Search for the cell housing the specified text and yield its (x, y) center coordinate. 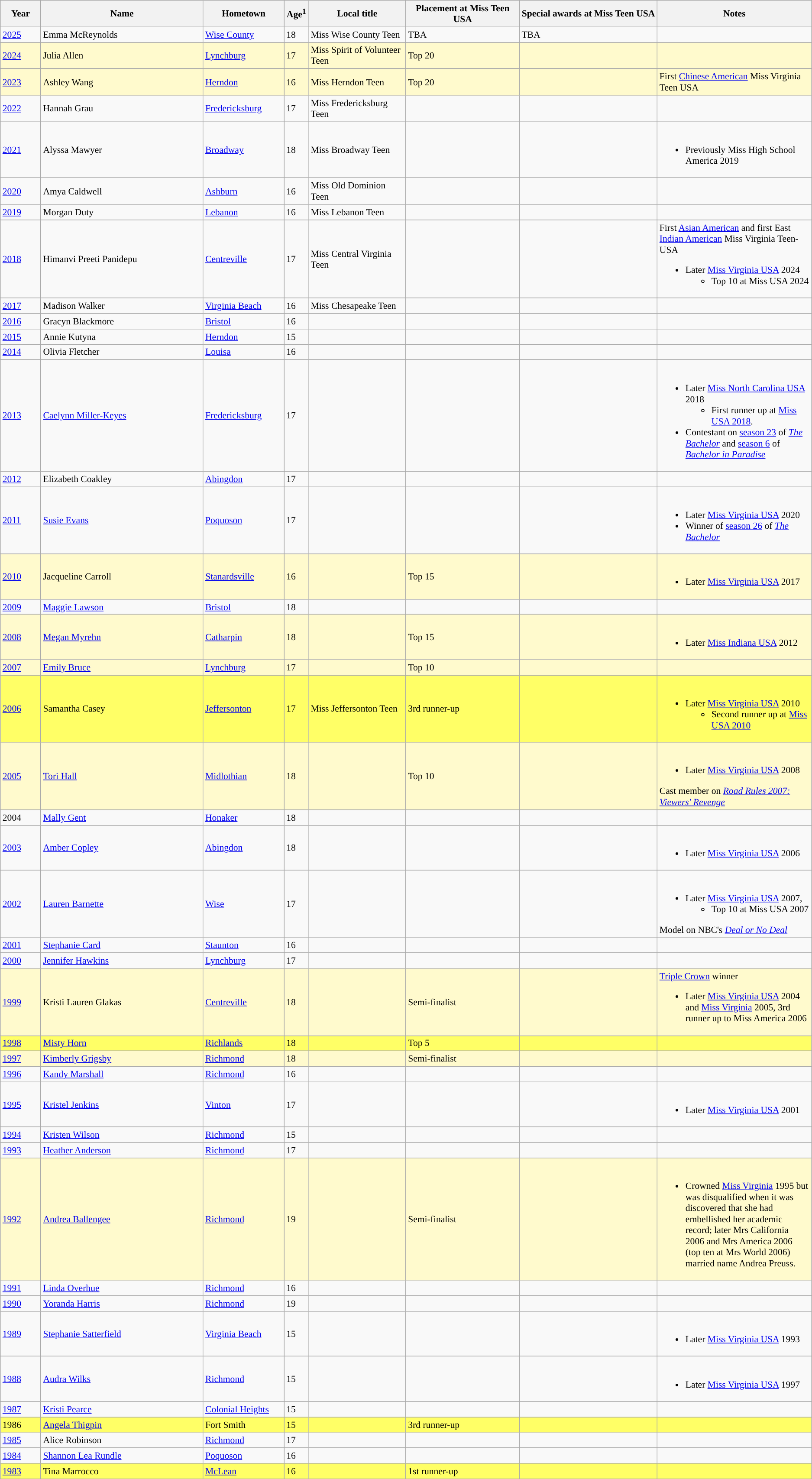
Miss Old Dominion Teen (357, 191)
Tori Hall (122, 776)
1988 (21, 1379)
1989 (21, 1334)
Elizabeth Coakley (122, 479)
Tina Marrocco (122, 1471)
2010 (21, 576)
1996 (21, 1074)
Wise County (243, 35)
2001 (21, 945)
Miss Herndon Teen (357, 82)
2013 (21, 416)
2014 (21, 352)
1995 (21, 1104)
2020 (21, 191)
Hannah Grau (122, 108)
Honaker (243, 818)
Stephanie Card (122, 945)
Miss Spirit of Volunteer Teen (357, 55)
2006 (21, 709)
1997 (21, 1059)
Ashburn (243, 191)
Stephanie Satterfield (122, 1334)
1998 (21, 1044)
Kandy Marshall (122, 1074)
Emma McReynolds (122, 35)
Olivia Fletcher (122, 352)
Miss Chesapeake Teen (357, 306)
Miss Broadway Teen (357, 150)
Annie Kutyna (122, 337)
1992 (21, 1220)
Miss Fredericksburg Teen (357, 108)
Later Miss Virginia USA 2017 (734, 576)
Fort Smith (243, 1425)
Previously Miss High School America 2019 (734, 150)
Morgan Duty (122, 212)
Susie Evans (122, 521)
Catharpin (243, 637)
Himanvi Preeti Panidepu (122, 259)
Special awards at Miss Teen USA (588, 14)
Later Miss Virginia USA 1993 (734, 1334)
Later Miss Virginia USA 2007,Top 10 at Miss USA 2007Model on NBC's Deal or No Deal (734, 904)
First Chinese American Miss Virginia Teen USA (734, 82)
Later Miss North Carolina USA 2018First runner up at Miss USA 2018.Contestant on season 23 of The Bachelor and season 6 of Bachelor in Paradise (734, 416)
Year (21, 14)
Later Miss Virginia USA 1997 (734, 1379)
2021 (21, 150)
1986 (21, 1425)
First Asian American and first East Indian American Miss Virginia Teen-USALater Miss Virginia USA 2024Top 10 at Miss USA 2024 (734, 259)
2002 (21, 904)
Kimberly Grigsby (122, 1059)
Name (122, 14)
Stanardsville (243, 576)
1st runner-up (463, 1471)
2003 (21, 848)
2023 (21, 82)
2004 (21, 818)
2009 (21, 607)
1990 (21, 1304)
2015 (21, 337)
Maggie Lawson (122, 607)
Heather Anderson (122, 1150)
Placement at Miss Teen USA (463, 14)
1991 (21, 1288)
Louisa (243, 352)
Notes (734, 14)
Alice Robinson (122, 1440)
2018 (21, 259)
Samantha Casey (122, 709)
Lebanon (243, 212)
McLean (243, 1471)
Later Miss Indiana USA 2012 (734, 637)
Emily Bruce (122, 668)
Jeffersonton (243, 709)
2011 (21, 521)
Kristi Pearce (122, 1410)
2022 (21, 108)
Alyssa Mawyer (122, 150)
Shannon Lea Rundle (122, 1456)
2016 (21, 321)
Miss Lebanon Teen (357, 212)
Andrea Ballengee (122, 1220)
1994 (21, 1135)
Staunton (243, 945)
Kristel Jenkins (122, 1104)
2017 (21, 306)
Caelynn Miller-Keyes (122, 416)
1984 (21, 1456)
Amya Caldwell (122, 191)
Gracyn Blackmore (122, 321)
1993 (21, 1150)
Later Miss Virginia USA 2010Second runner up at Miss USA 2010 (734, 709)
2019 (21, 212)
Megan Myrehn (122, 637)
Lauren Barnette (122, 904)
Age1 (296, 14)
Amber Copley (122, 848)
1999 (21, 1002)
Madison Walker (122, 306)
Mally Gent (122, 818)
Kristi Lauren Glakas (122, 1002)
Miss Jeffersonton Teen (357, 709)
Later Miss Virginia USA 2008Cast member on Road Rules 2007: Viewers' Revenge (734, 776)
Yoranda Harris (122, 1304)
Julia Allen (122, 55)
Jennifer Hawkins (122, 961)
2024 (21, 55)
Miss Wise County Teen (357, 35)
Kristen Wilson (122, 1135)
Ashley Wang (122, 82)
2007 (21, 668)
Miss Central Virginia Teen (357, 259)
Jacqueline Carroll (122, 576)
Vinton (243, 1104)
Local title (357, 14)
Richlands (243, 1044)
Later Miss Virginia USA 2001 (734, 1104)
2012 (21, 479)
Linda Overhue (122, 1288)
1987 (21, 1410)
Colonial Heights (243, 1410)
Midlothian (243, 776)
Angela Thigpin (122, 1425)
Later Miss Virginia USA 2020Winner of season 26 of The Bachelor (734, 521)
Triple Crown winnerLater Miss Virginia USA 2004 and Miss Virginia 2005, 3rd runner up to Miss America 2006 (734, 1002)
Later Miss Virginia USA 2006 (734, 848)
2008 (21, 637)
Misty Horn (122, 1044)
Audra Wilks (122, 1379)
2005 (21, 776)
Wise (243, 904)
Broadway (243, 150)
2000 (21, 961)
2025 (21, 35)
1985 (21, 1440)
Top 5 (463, 1044)
1983 (21, 1471)
Hometown (243, 14)
